Extract the (x, y) coordinate from the center of the cell holding the provided text.  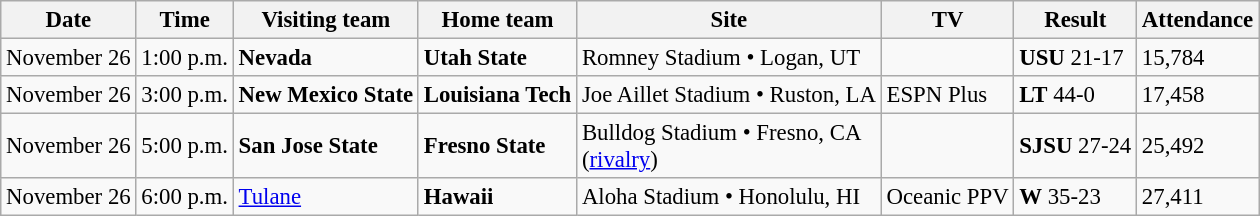
Nevada (326, 58)
1:00 p.m. (184, 58)
SJSU 27-24 (1076, 146)
TV (948, 20)
W 35-23 (1076, 197)
6:00 p.m. (184, 197)
Home team (497, 20)
Result (1076, 20)
San Jose State (326, 146)
Joe Aillet Stadium • Ruston, LA (730, 95)
5:00 p.m. (184, 146)
ESPN Plus (948, 95)
Attendance (1198, 20)
27,411 (1198, 197)
Visiting team (326, 20)
15,784 (1198, 58)
3:00 p.m. (184, 95)
Fresno State (497, 146)
25,492 (1198, 146)
LT 44-0 (1076, 95)
17,458 (1198, 95)
Romney Stadium • Logan, UT (730, 58)
Site (730, 20)
Oceanic PPV (948, 197)
Bulldog Stadium • Fresno, CA(rivalry) (730, 146)
New Mexico State (326, 95)
Time (184, 20)
Hawaii (497, 197)
USU 21-17 (1076, 58)
Aloha Stadium • Honolulu, HI (730, 197)
Date (68, 20)
Louisiana Tech (497, 95)
Tulane (326, 197)
Utah State (497, 58)
